Locate the cell with the specified text and output its [x, y] center coordinate. 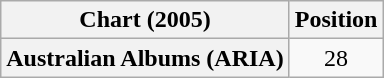
Position [336, 20]
Australian Albums (ARIA) [145, 58]
28 [336, 58]
Chart (2005) [145, 20]
